Provide the (x, y) coordinate of the cell's center where the given text is located.  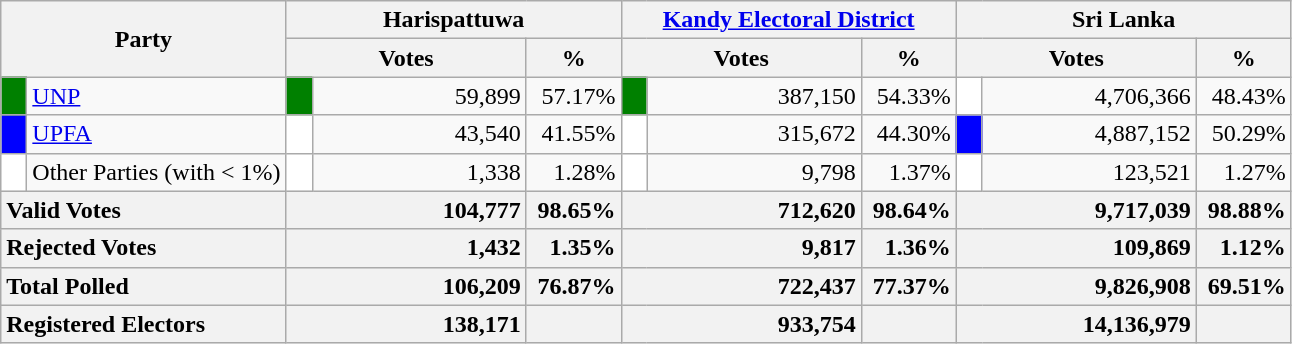
76.87% (574, 286)
98.65% (574, 210)
Total Polled (144, 286)
933,754 (741, 324)
57.17% (574, 96)
1.12% (1244, 248)
Party (144, 39)
98.64% (908, 210)
9,826,908 (1076, 286)
9,798 (754, 172)
387,150 (754, 96)
138,171 (406, 324)
106,209 (406, 286)
4,706,366 (1089, 96)
1.28% (574, 172)
50.29% (1244, 134)
Kandy Electoral District (788, 20)
41.55% (574, 134)
123,521 (1089, 172)
1.37% (908, 172)
Sri Lanka (1124, 20)
104,777 (406, 210)
1.27% (1244, 172)
14,136,979 (1076, 324)
69.51% (1244, 286)
1.36% (908, 248)
Registered Electors (144, 324)
Rejected Votes (144, 248)
59,899 (419, 96)
315,672 (754, 134)
UPFA (156, 134)
1,432 (406, 248)
Other Parties (with < 1%) (156, 172)
98.88% (1244, 210)
9,717,039 (1076, 210)
722,437 (741, 286)
43,540 (419, 134)
Valid Votes (144, 210)
Harispattuwa (454, 20)
77.37% (908, 286)
1.35% (574, 248)
44.30% (908, 134)
54.33% (908, 96)
UNP (156, 96)
712,620 (741, 210)
48.43% (1244, 96)
9,817 (741, 248)
109,869 (1076, 248)
4,887,152 (1089, 134)
1,338 (419, 172)
